Detect which cell encompasses the target text, then output its (X, Y) center coordinate. 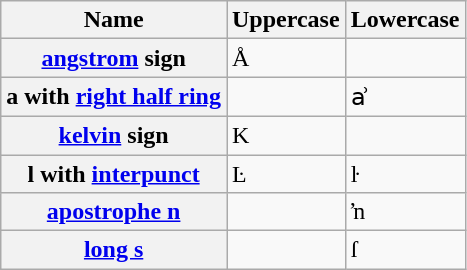
Lowercase (405, 20)
apostrophe n (114, 212)
Ŀ (286, 173)
l with interpunct (114, 173)
Å (286, 58)
a with right half ring (114, 97)
ŀ (405, 173)
ŉ (405, 212)
ſ (405, 250)
Uppercase (286, 20)
ẚ (405, 97)
K (286, 135)
angstrom sign (114, 58)
kelvin sign (114, 135)
Name (114, 20)
long s (114, 250)
